Locate the cell with the specified text and output its [x, y] center coordinate. 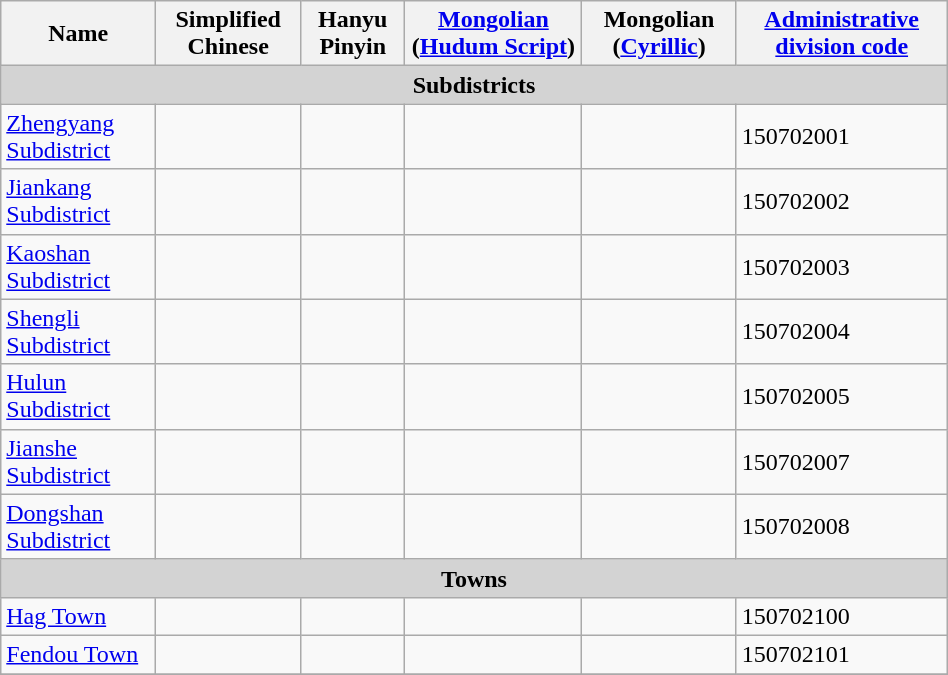
Kaoshan Subdistrict [78, 266]
Fendou Town [78, 654]
150702101 [842, 654]
150702100 [842, 616]
150702003 [842, 266]
Hanyu Pinyin [353, 34]
Simplified Chinese [228, 34]
Towns [474, 578]
150702002 [842, 202]
150702004 [842, 332]
Jiankang Subdistrict [78, 202]
150702008 [842, 526]
Subdistricts [474, 85]
Shengli Subdistrict [78, 332]
Jianshe Subdistrict [78, 462]
Name [78, 34]
Hag Town [78, 616]
150702007 [842, 462]
Zhengyang Subdistrict [78, 136]
Administrative division code [842, 34]
Dongshan Subdistrict [78, 526]
Mongolian (Hudum Script) [494, 34]
Hulun Subdistrict [78, 396]
150702001 [842, 136]
150702005 [842, 396]
Mongolian (Cyrillic) [659, 34]
